Find where the given text appears and provide that cell's center as (X, Y) coordinate. 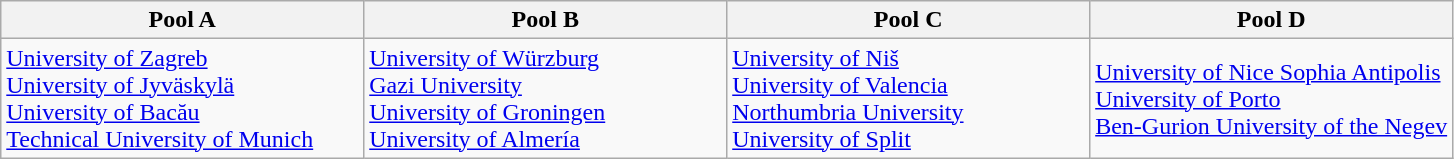
University of Zagreb University of Jyväskylä University of Bacău Technical University of Munich (182, 98)
Pool C (908, 20)
Pool A (182, 20)
University of Nice Sophia Antipolis University of Porto Ben-Gurion University of the Negev (1272, 98)
University of Würzburg Gazi University University of Groningen University of Almería (546, 98)
Pool D (1272, 20)
Pool B (546, 20)
University of Niš University of Valencia Northumbria University University of Split (908, 98)
